Capture the cell that displays the provided text and extract its [X, Y] central coordinate. 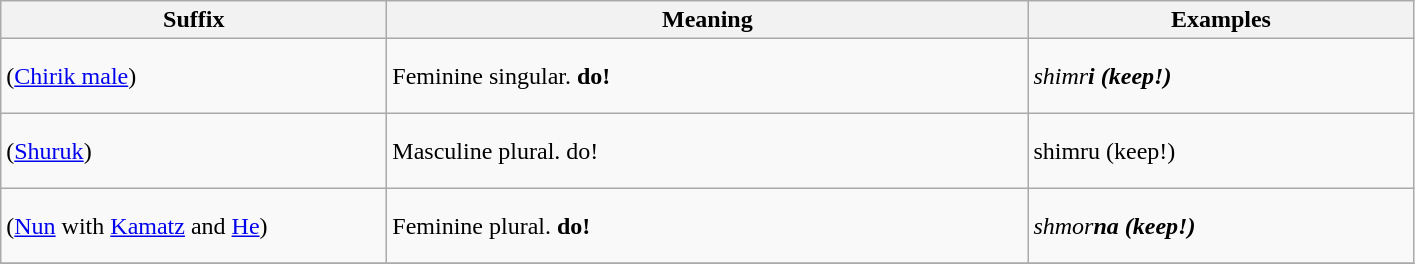
Masculine plural. do! [708, 152]
shimru (keep!) [1221, 152]
(Nun with Kamatz and He) [194, 226]
(Shuruk) [194, 152]
Feminine plural. do! [708, 226]
shmorna (keep!) [1221, 226]
Feminine singular. do! [708, 76]
Suffix [194, 20]
Examples [1221, 20]
Meaning [708, 20]
shimri (keep!) [1221, 76]
(Chirik male) [194, 76]
